Find where the given text appears and provide that cell's center as [X, Y] coordinate. 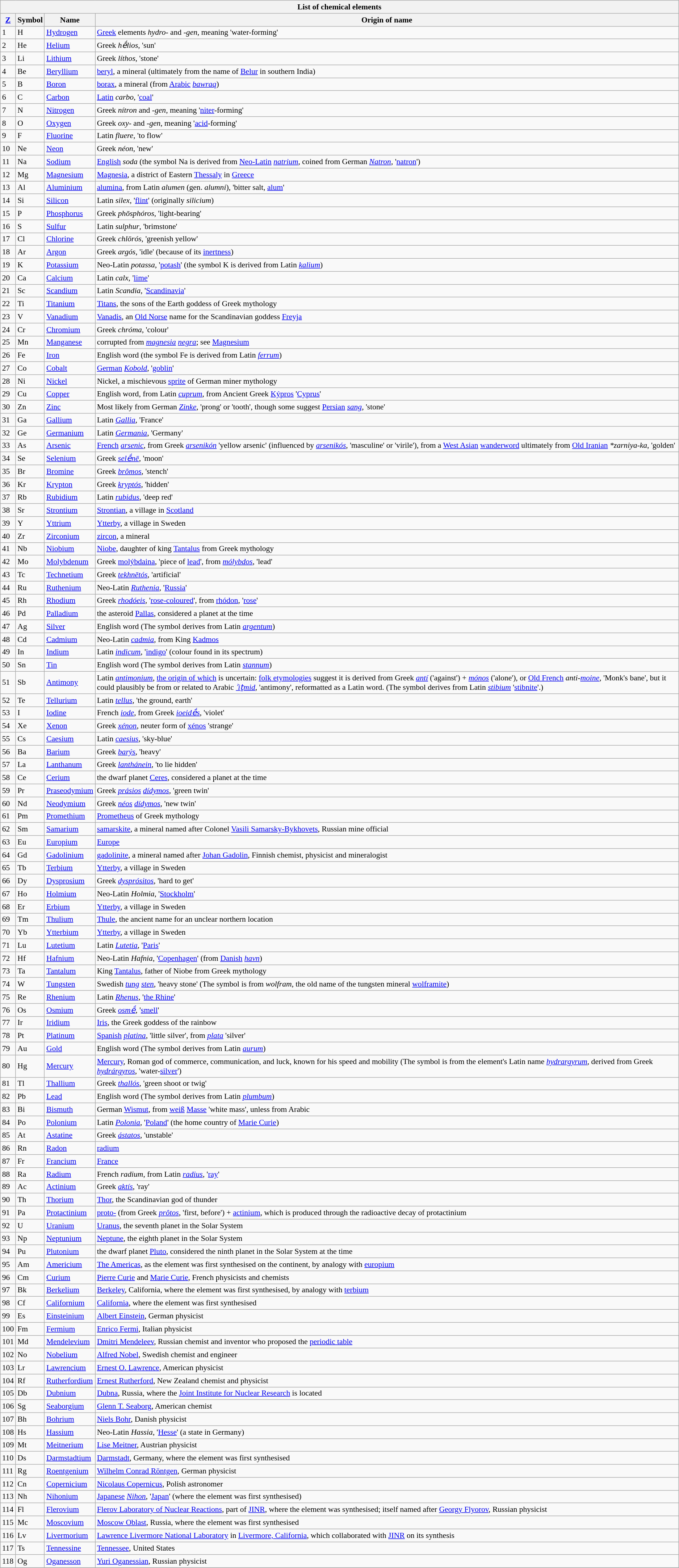
86 [8, 1148]
France [387, 1161]
Latin calx, 'lime' [387, 278]
zircon, a mineral [387, 536]
Pierre Curie and Marie Curie, French physicists and chemists [387, 1277]
27 [8, 368]
Bohrium [70, 1419]
48 [8, 639]
108 [8, 1432]
67 [8, 894]
English word (The symbol derives from Latin argentum) [387, 626]
20 [8, 278]
Nobelium [70, 1355]
Greek líthos, 'stone' [387, 59]
Thor, the Scandinavian god of thunder [387, 1200]
Latin carbo, 'coal' [387, 97]
Ge [30, 433]
72 [8, 958]
62 [8, 829]
Neodymium [70, 804]
12 [8, 175]
Lithium [70, 59]
Fluorine [70, 136]
Ba [30, 752]
Nicolaus Copernicus, Polish astronomer [387, 1484]
Tc [30, 575]
Ytterbium [70, 933]
Pu [30, 1252]
samarskite, a mineral named after Colonel Vasili Samarsky-Bykhovets, Russian mine official [387, 829]
Ts [30, 1548]
Rh [30, 601]
Moscovium [70, 1523]
List of chemical elements [340, 7]
Greek dysprósitos, 'hard to get' [387, 881]
Latin sulphur, 'brimstone' [387, 226]
the dwarf planet Ceres, considered a planet at the time [387, 778]
Ac [30, 1187]
99 [8, 1316]
Pt [30, 1036]
Cu [30, 394]
Z [8, 20]
Latin caesius, 'sky-blue' [387, 739]
Swedish tung sten, 'heavy stone' (The symbol is from wolfram, the old name of the tungsten mineral wolframite) [387, 984]
Db [30, 1393]
Ra [30, 1174]
Latin Rhenus, 'the Rhine' [387, 997]
117 [8, 1548]
21 [8, 291]
60 [8, 804]
26 [8, 355]
Cn [30, 1484]
Thallium [70, 1084]
Nitrogen [70, 110]
80 [8, 1066]
German Kobold, 'goblin' [387, 368]
Fe [30, 355]
Greek chróma, 'colour' [387, 330]
Samarium [70, 829]
Uranus, the seventh planet in the Solar System [387, 1226]
Cm [30, 1277]
Rg [30, 1471]
Name [70, 20]
Na [30, 162]
English word, from Latin cuprum, from Ancient Greek Kýpros 'Cyprus' [387, 394]
Tennessine [70, 1548]
Te [30, 700]
13 [8, 188]
Latin Gallia, 'France' [387, 420]
Greek lanthánein, 'to lie hidden' [387, 765]
31 [8, 420]
Sm [30, 829]
gadolinite, a mineral named after Johan Gadolin, Finnish chemist, physicist and mineralogist [387, 855]
English word (The symbol derives from Latin plumbum) [387, 1097]
29 [8, 394]
Ta [30, 971]
Magnesium [70, 175]
Most likely from German Zinke, 'prong' or 'tooth', though some suggest Persian sang, 'stone' [387, 407]
Neptunium [70, 1239]
English word (the symbol Fe is derived from Latin ferrum) [387, 355]
Dysprosium [70, 881]
Latin silex, 'flint' (originally silicium) [387, 201]
Hydrogen [70, 33]
Nd [30, 804]
Berkeley, California, where the element was first synthesised, by analogy with terbium [387, 1290]
Tellurium [70, 700]
23 [8, 317]
Rubidium [70, 497]
Calcium [70, 278]
English soda (the symbol Na is derived from Neo-Latin natrium, coined from German Natron, 'natron') [387, 162]
At [30, 1135]
Greek thallós, 'green shoot or twig' [387, 1084]
Ruthenium [70, 588]
Ce [30, 778]
Hf [30, 958]
Uranium [70, 1226]
81 [8, 1084]
Iron [70, 355]
Sulfur [70, 226]
Beryllium [70, 71]
Pd [30, 614]
69 [8, 919]
Gd [30, 855]
Neo-Latin Ruthenia, 'Russia' [387, 588]
Greek kryptós, 'hidden' [387, 484]
Th [30, 1200]
Thule, the ancient name for an unclear northern location [387, 919]
Ar [30, 252]
Np [30, 1239]
Polonium [70, 1122]
Mg [30, 175]
Cadmium [70, 639]
Seaborgium [70, 1406]
U [30, 1226]
Yttrium [70, 523]
Neon [70, 149]
Europe [387, 842]
32 [8, 433]
Moscow Oblast, Russia, where the element was first synthesised [387, 1523]
B [30, 84]
Boron [70, 84]
95 [8, 1264]
Greek brômos, 'stench' [387, 472]
Hg [30, 1066]
Copper [70, 394]
Bromine [70, 472]
Curium [70, 1277]
the dwarf planet Pluto, considered the ninth planet in the Solar System at the time [387, 1252]
Tl [30, 1084]
Md [30, 1342]
Cobalt [70, 368]
Cl [30, 239]
70 [8, 933]
39 [8, 523]
43 [8, 575]
English word (The symbol derives from Latin aurum) [387, 1049]
Lanthanum [70, 765]
56 [8, 752]
The Americas, as the element was first synthesised on the continent, by analogy with europium [387, 1264]
Vanadium [70, 317]
79 [8, 1049]
93 [8, 1239]
Zn [30, 407]
84 [8, 1122]
F [30, 136]
37 [8, 497]
Helium [70, 46]
Pm [30, 816]
101 [8, 1342]
98 [8, 1303]
Dmitri Mendeleev, Russian chemist and inventor who proposed the periodic table [387, 1342]
Glenn T. Seaborg, American chemist [387, 1406]
Argon [70, 252]
66 [8, 881]
Greek phōsphóros, 'light-bearing' [387, 213]
47 [8, 626]
Greek néos dídymos, 'new twin' [387, 804]
51 [8, 683]
100 [8, 1329]
65 [8, 868]
Gold [70, 1049]
Mt [30, 1445]
Darmstadt, Germany, where the element was first synthesised [387, 1458]
French iode, from Greek ioeidḗs, 'violet' [387, 713]
Fr [30, 1161]
Rutherfordium [70, 1381]
English word (The symbol derives from Latin stannum) [387, 665]
Fermium [70, 1329]
Meitnerium [70, 1445]
Neo-Latin potassa, 'potash' (the symbol K is derived from Latin kalium) [387, 265]
118 [8, 1561]
19 [8, 265]
10 [8, 149]
111 [8, 1471]
46 [8, 614]
French radium, from Latin radius, 'ray' [387, 1174]
Yb [30, 933]
As [30, 446]
Fm [30, 1329]
1 [8, 33]
Greek prásios dídymos, 'green twin' [387, 791]
Re [30, 997]
Nihonium [70, 1497]
Au [30, 1049]
Co [30, 368]
Niobium [70, 549]
71 [8, 946]
115 [8, 1523]
Iris, the Greek goddess of the rainbow [387, 1023]
No [30, 1355]
Protactinium [70, 1213]
8 [8, 123]
Rn [30, 1148]
114 [8, 1510]
90 [8, 1200]
Tb [30, 868]
63 [8, 842]
Greek ástatos, 'unstable' [387, 1135]
Bismuth [70, 1110]
Ti [30, 304]
Greek molýbdaina, 'piece of lead', from mólybdos, 'lead' [387, 562]
55 [8, 739]
Greek hḗlios, 'sun' [387, 46]
57 [8, 765]
Sc [30, 291]
24 [8, 330]
Latin tellus, 'the ground, earth' [387, 700]
Zinc [70, 407]
35 [8, 472]
Palladium [70, 614]
Bi [30, 1110]
Aluminium [70, 188]
Rb [30, 497]
105 [8, 1393]
Er [30, 907]
Selenium [70, 459]
Pr [30, 791]
82 [8, 1097]
Cf [30, 1303]
Oganesson [70, 1561]
Latin fluere, 'to flow' [387, 136]
Pa [30, 1213]
88 [8, 1174]
Sodium [70, 162]
103 [8, 1368]
Ho [30, 894]
Lr [30, 1368]
Germanium [70, 433]
Lead [70, 1097]
Promethium [70, 816]
18 [8, 252]
Technetium [70, 575]
25 [8, 342]
49 [8, 652]
Oxygen [70, 123]
Greek selḗnē, 'moon' [387, 459]
Caesium [70, 739]
Ernest O. Lawrence, American physicist [387, 1368]
54 [8, 726]
Greek néon, 'new' [387, 149]
14 [8, 201]
Thorium [70, 1200]
Og [30, 1561]
Gallium [70, 420]
Ca [30, 278]
Am [30, 1264]
Be [30, 71]
Cs [30, 739]
Iridium [70, 1023]
59 [8, 791]
28 [8, 381]
Silicon [70, 201]
S [30, 226]
Plutonium [70, 1252]
Ag [30, 626]
radium [387, 1148]
40 [8, 536]
102 [8, 1355]
Ernest Rutherford, New Zealand chemist and physicist [387, 1381]
Carbon [70, 97]
Cr [30, 330]
76 [8, 1010]
9 [8, 136]
Osmium [70, 1010]
36 [8, 484]
42 [8, 562]
Nb [30, 549]
borax, a mineral (from Arabic bawraq) [387, 84]
Flerov Laboratory of Nuclear Reactions, part of JINR, where the element was synthesised; itself named after Georgy Flyorov, Russian physicist [387, 1510]
41 [8, 549]
87 [8, 1161]
91 [8, 1213]
I [30, 713]
In [30, 652]
Flerovium [70, 1510]
Si [30, 201]
Tungsten [70, 984]
V [30, 317]
Holmium [70, 894]
Copernicium [70, 1484]
22 [8, 304]
Radium [70, 1174]
P [30, 213]
92 [8, 1226]
96 [8, 1277]
Tantalum [70, 971]
78 [8, 1036]
La [30, 765]
N [30, 110]
Japanese Nihon, 'Japan' (where the element was first synthesised) [387, 1497]
Symbol [30, 20]
2 [8, 46]
Greek nítron and -gen, meaning 'niter-forming' [387, 110]
Chlorine [70, 239]
Os [30, 1010]
58 [8, 778]
Lawrencium [70, 1368]
116 [8, 1535]
Sb [30, 683]
94 [8, 1252]
Phosphorus [70, 213]
Lise Meitner, Austrian physicist [387, 1445]
Gadolinium [70, 855]
Greek barýs, 'heavy' [387, 752]
11 [8, 162]
proto- (from Greek prôtos, 'first, before') + actinium, which is produced through the radioactive decay of protactinium [387, 1213]
33 [8, 446]
Greek osmḗ, 'smell' [387, 1010]
Barium [70, 752]
Zr [30, 536]
Rf [30, 1381]
Molybdenum [70, 562]
7 [8, 110]
Latin Polonia, 'Poland' (the home country of Marie Curie) [387, 1122]
Latin Scandia, 'Scandinavia' [387, 291]
Dubna, Russia, where the Joint Institute for Nuclear Research is located [387, 1393]
17 [8, 239]
61 [8, 816]
alumina, from Latin alumen (gen. alumni), 'bitter salt, alum' [387, 188]
104 [8, 1381]
45 [8, 601]
Titanium [70, 304]
Chromium [70, 330]
King Tantalus, father of Niobe from Greek mythology [387, 971]
64 [8, 855]
Americium [70, 1264]
Es [30, 1316]
Po [30, 1122]
Hassium [70, 1432]
44 [8, 588]
Einsteinium [70, 1316]
Bk [30, 1290]
85 [8, 1135]
Rhenium [70, 997]
3 [8, 59]
Kr [30, 484]
Californium [70, 1303]
Greek rhodóeis, 'rose-coloured', from rhódon, 'rose' [387, 601]
Magnesia, a district of Eastern Thessaly in Greece [387, 175]
Neptune, the eighth planet in the Solar System [387, 1239]
Niels Bohr, Danish physicist [387, 1419]
Xenon [70, 726]
Greek tekhnētós, 'artificial' [387, 575]
Greek elements hydro- and -gen, meaning 'water-forming' [387, 33]
Latin Lutetia, 'Paris' [387, 946]
89 [8, 1187]
38 [8, 510]
Mn [30, 342]
Neo-Latin cadmia, from King Kadmos [387, 639]
50 [8, 665]
110 [8, 1458]
Iodine [70, 713]
Greek oxy- and -gen, meaning 'acid-forming' [387, 123]
corrupted from magnesia negra; see Magnesium [387, 342]
Alfred Nobel, Swedish chemist and engineer [387, 1355]
Sg [30, 1406]
Rhodium [70, 601]
15 [8, 213]
Dy [30, 881]
Radon [70, 1148]
Latin Germania, 'Germany' [387, 433]
Prometheus of Greek mythology [387, 816]
52 [8, 700]
K [30, 265]
Neo-Latin Holmia, 'Stockholm' [387, 894]
Potassium [70, 265]
5 [8, 84]
16 [8, 226]
77 [8, 1023]
4 [8, 71]
97 [8, 1290]
Ga [30, 420]
Neo-Latin Hafnia, 'Copenhagen' (from Danish havn) [387, 958]
Livermorium [70, 1535]
Nickel, a mischievous sprite of German miner mythology [387, 381]
Sr [30, 510]
Ds [30, 1458]
112 [8, 1484]
Silver [70, 626]
Niobe, daughter of king Tantalus from Greek mythology [387, 549]
Hafnium [70, 958]
Tin [70, 665]
Terbium [70, 868]
Yuri Oganessian, Russian physicist [387, 1561]
Bh [30, 1419]
Erbium [70, 907]
6 [8, 97]
Mc [30, 1523]
O [30, 123]
Mo [30, 562]
Lutetium [70, 946]
Latin indicum, 'indigo' (colour found in its spectrum) [387, 652]
Ne [30, 149]
Hs [30, 1432]
Lawrence Livermore National Laboratory in Livermore, California, which collaborated with JINR on its synthesis [387, 1535]
Greek argós, 'idle' (because of its inertness) [387, 252]
Ru [30, 588]
Y [30, 523]
German Wismut, from weiß Masse 'white mass', unless from Arabic [387, 1110]
Vanadis, an Old Norse name for the Scandinavian goddess Freyja [387, 317]
Al [30, 188]
Xe [30, 726]
Enrico Fermi, Italian physicist [387, 1329]
Strontian, a village in Scotland [387, 510]
Br [30, 472]
30 [8, 407]
Wilhelm Conrad Röntgen, German physicist [387, 1471]
Lv [30, 1535]
Krypton [70, 484]
Nh [30, 1497]
Antimony [70, 683]
the asteroid Pallas, considered a planet at the time [387, 614]
California, where the element was first synthesised [387, 1303]
Eu [30, 842]
Scandium [70, 291]
C [30, 97]
Europium [70, 842]
Platinum [70, 1036]
74 [8, 984]
Nickel [70, 381]
beryl, a mineral (ultimately from the name of Belur in southern India) [387, 71]
W [30, 984]
73 [8, 971]
Strontium [70, 510]
Manganese [70, 342]
53 [8, 713]
Thulium [70, 919]
Indium [70, 652]
Greek chlōrós, 'greenish yellow' [387, 239]
109 [8, 1445]
Tm [30, 919]
75 [8, 997]
Berkelium [70, 1290]
106 [8, 1406]
Astatine [70, 1135]
Roentgenium [70, 1471]
Greek aktís, 'ray' [387, 1187]
Praseodymium [70, 791]
Darmstadtium [70, 1458]
68 [8, 907]
Arsenic [70, 446]
Cd [30, 639]
Dubnium [70, 1393]
Mercury [70, 1066]
Fl [30, 1510]
Se [30, 459]
Titans, the sons of the Earth goddess of Greek mythology [387, 304]
Ir [30, 1023]
Origin of name [387, 20]
107 [8, 1419]
Greek xénon, neuter form of xénos 'strange' [387, 726]
Latin rubidus, 'deep red' [387, 497]
Li [30, 59]
H [30, 33]
Albert Einstein, German physicist [387, 1316]
Francium [70, 1161]
Sn [30, 665]
Spanish platina, 'little silver', from plata 'silver' [387, 1036]
Ni [30, 381]
83 [8, 1110]
Neo-Latin Hassia, 'Hesse' (a state in Germany) [387, 1432]
He [30, 46]
Mendelevium [70, 1342]
Lu [30, 946]
Cerium [70, 778]
Tennessee, United States [387, 1548]
Actinium [70, 1187]
34 [8, 459]
113 [8, 1497]
Pb [30, 1097]
Zirconium [70, 536]
